Return [x, y] of the center of cell containing provided text 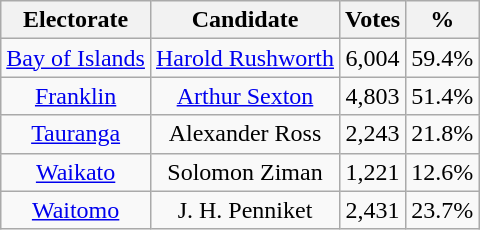
Alexander Ross [244, 134]
Electorate [76, 20]
Candidate [244, 20]
J. H. Penniket [244, 210]
12.6% [442, 172]
2,243 [373, 134]
Votes [373, 20]
1,221 [373, 172]
4,803 [373, 96]
59.4% [442, 58]
% [442, 20]
Bay of Islands [76, 58]
21.8% [442, 134]
51.4% [442, 96]
Franklin [76, 96]
23.7% [442, 210]
6,004 [373, 58]
Arthur Sexton [244, 96]
Waitomo [76, 210]
Tauranga [76, 134]
Harold Rushworth [244, 58]
Solomon Ziman [244, 172]
2,431 [373, 210]
Waikato [76, 172]
